Pinpoint the cell where the given text exists, returning its [x, y] midpoint coordinate. 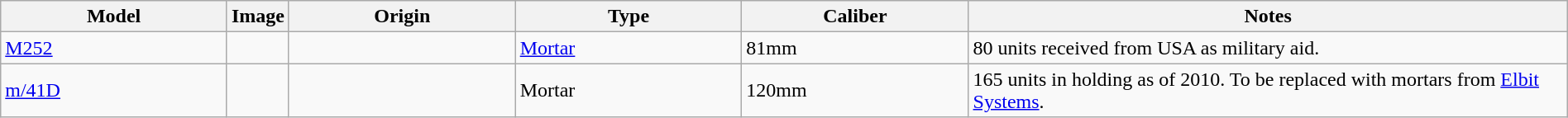
81mm [855, 48]
80 units received from USA as military aid. [1268, 48]
Origin [402, 17]
Model [114, 17]
M252 [114, 48]
m/41D [114, 91]
165 units in holding as of 2010. To be replaced with mortars from Elbit Systems. [1268, 91]
Image [258, 17]
Caliber [855, 17]
Type [629, 17]
120mm [855, 91]
Notes [1268, 17]
